For the text-containing cell, return its midpoint in [x, y] coordinate format. 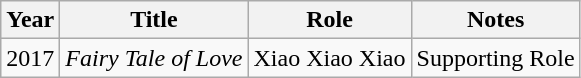
2017 [30, 58]
Role [330, 20]
Xiao Xiao Xiao [330, 58]
Year [30, 20]
Title [154, 20]
Notes [496, 20]
Supporting Role [496, 58]
Fairy Tale of Love [154, 58]
